Output the (x, y) coordinate of the center of the cell containing the given text.  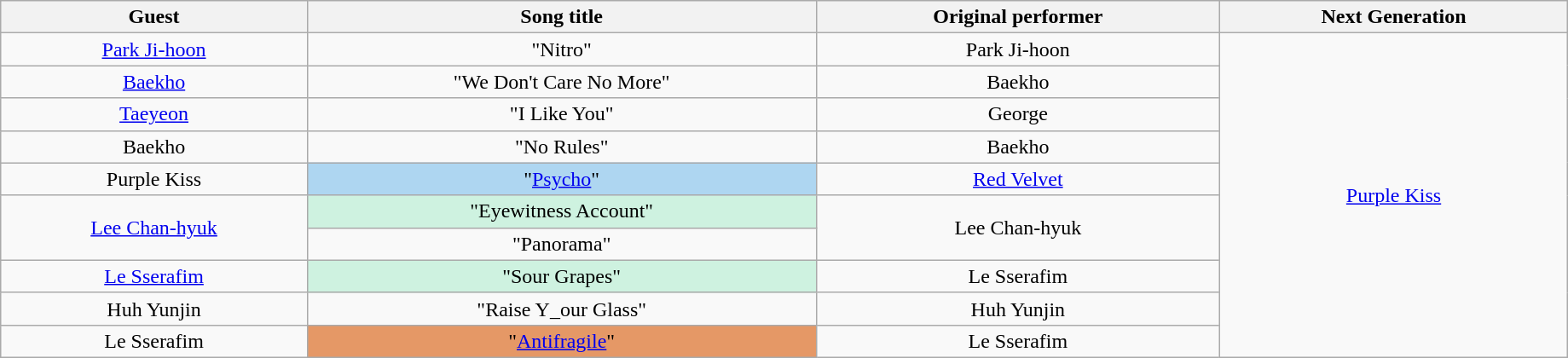
"Nitro" (561, 49)
"No Rules" (561, 147)
"We Don't Care No More" (561, 82)
"Sour Grapes" (561, 276)
Next Generation (1394, 17)
"Antifragile" (561, 341)
"Psycho" (561, 179)
"Panorama" (561, 244)
Red Velvet (1018, 179)
"I Like You" (561, 114)
"Raise Y_our Glass" (561, 309)
Song title (561, 17)
Guest (154, 17)
"Eyewitness Account" (561, 211)
Taeyeon (154, 114)
Original performer (1018, 17)
George (1018, 114)
